Locate the cell with the specified text and output its [x, y] center coordinate. 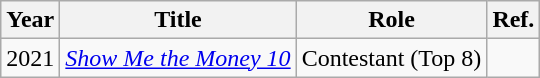
Show Me the Money 10 [178, 58]
Contestant (Top 8) [392, 58]
Role [392, 20]
Ref. [514, 20]
Year [30, 20]
2021 [30, 58]
Title [178, 20]
